Return the (x, y) coordinate for the center point of the cell that contains the specified text.  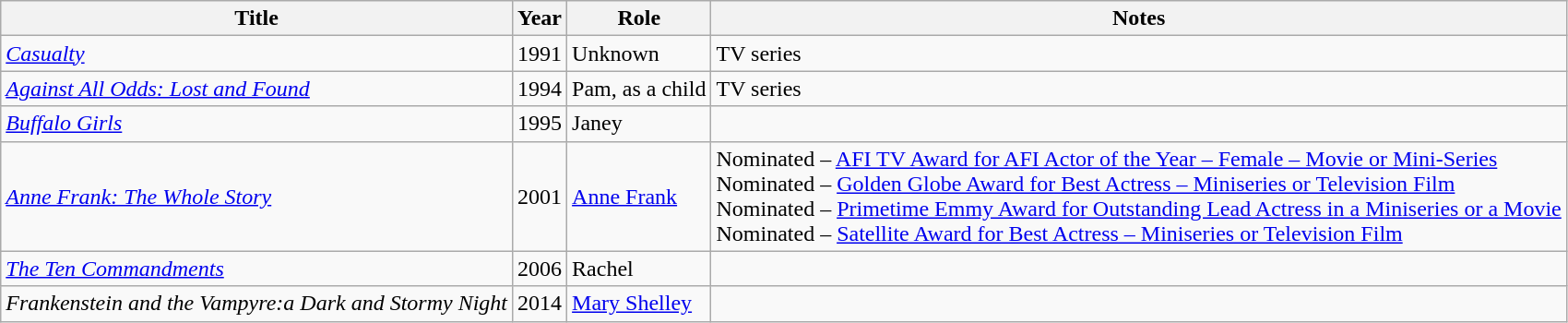
Buffalo Girls (256, 124)
Unknown (639, 54)
Role (639, 18)
Notes (1138, 18)
Pam, as a child (639, 89)
Year (540, 18)
Casualty (256, 54)
2006 (540, 269)
Title (256, 18)
1995 (540, 124)
Against All Odds: Lost and Found (256, 89)
The Ten Commandments (256, 269)
2014 (540, 304)
Anne Frank: The Whole Story (256, 196)
Rachel (639, 269)
Frankenstein and the Vampyre:a Dark and Stormy Night (256, 304)
1994 (540, 89)
2001 (540, 196)
Anne Frank (639, 196)
1991 (540, 54)
Janey (639, 124)
Mary Shelley (639, 304)
